Output the [X, Y] coordinate of the center of the cell containing the given text.  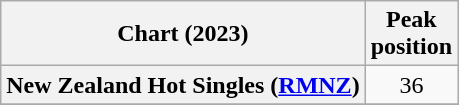
36 [411, 85]
Chart (2023) [183, 34]
Peakposition [411, 34]
New Zealand Hot Singles (RMNZ) [183, 85]
